Determine the (X, Y) coordinate at the center of the cell enclosing the given text.  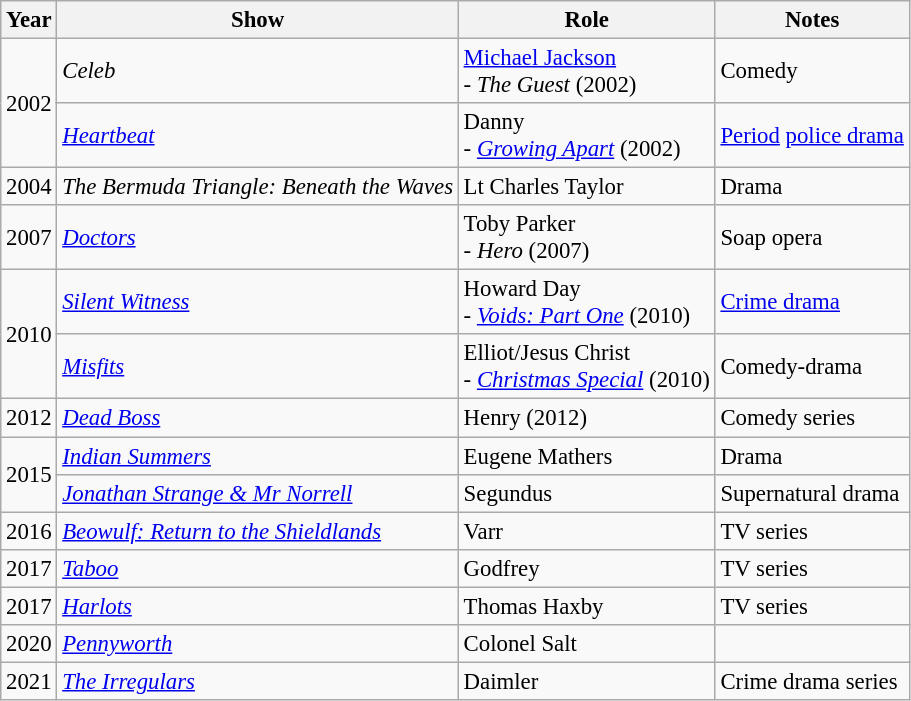
Michael Jackson- The Guest (2002) (586, 72)
Taboo (258, 568)
Godfrey (586, 568)
Eugene Mathers (586, 456)
2012 (29, 418)
Henry (2012) (586, 418)
Varr (586, 531)
Year (29, 20)
Misfits (258, 366)
Role (586, 20)
2021 (29, 681)
2004 (29, 187)
Show (258, 20)
Supernatural drama (812, 493)
2015 (29, 474)
2016 (29, 531)
Beowulf: Return to the Shieldlands (258, 531)
Thomas Haxby (586, 606)
Period police drama (812, 136)
Celeb (258, 72)
Crime drama series (812, 681)
Segundus (586, 493)
2010 (29, 334)
Silent Witness (258, 302)
Toby Parker- Hero (2007) (586, 238)
Danny- Growing Apart (2002) (586, 136)
Harlots (258, 606)
The Bermuda Triangle: Beneath the Waves (258, 187)
Jonathan Strange & Mr Norrell (258, 493)
Crime drama (812, 302)
2020 (29, 644)
The Irregulars (258, 681)
Howard Day- Voids: Part One (2010) (586, 302)
2007 (29, 238)
2002 (29, 104)
Dead Boss (258, 418)
Elliot/Jesus Christ- Christmas Special (2010) (586, 366)
Heartbeat (258, 136)
Comedy-drama (812, 366)
Daimler (586, 681)
Pennyworth (258, 644)
Comedy series (812, 418)
Notes (812, 20)
Indian Summers (258, 456)
Comedy (812, 72)
Lt Charles Taylor (586, 187)
Soap opera (812, 238)
Colonel Salt (586, 644)
Doctors (258, 238)
